Pinpoint the cell where the given text exists, returning its (X, Y) midpoint coordinate. 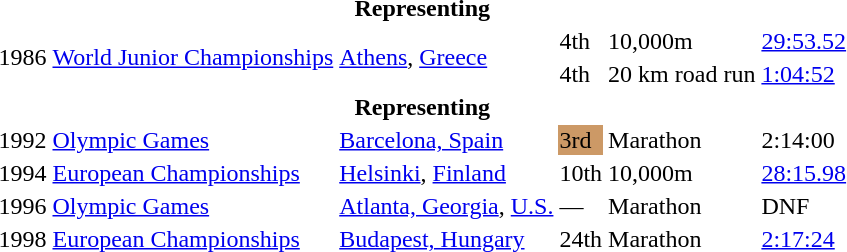
20 km road run (682, 74)
3rd (581, 140)
European Championships (193, 173)
Helsinki, Finland (446, 173)
Athens, Greece (446, 58)
Barcelona, Spain (446, 140)
10th (581, 173)
Atlanta, Georgia, U.S. (446, 206)
World Junior Championships (193, 58)
— (581, 206)
